Determine the (x, y) coordinate at the center of the cell enclosing the given text.  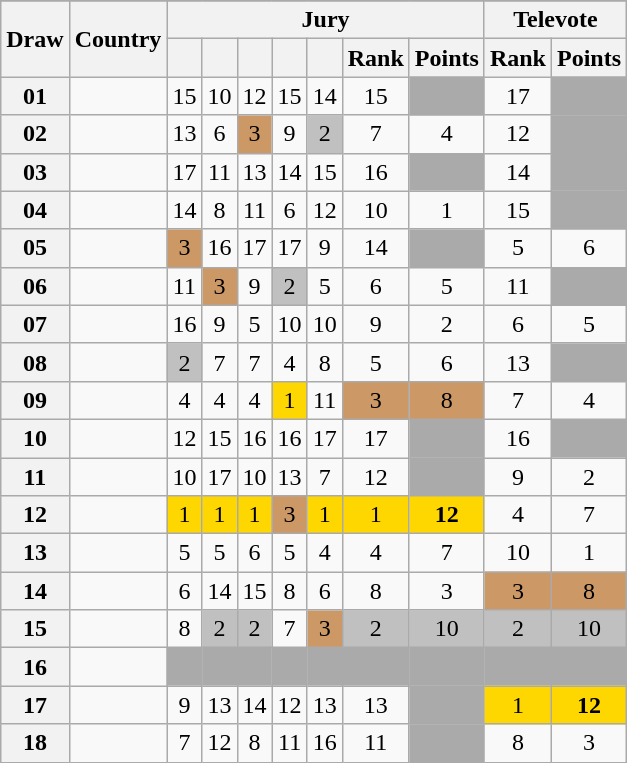
02 (35, 134)
06 (35, 286)
Draw (35, 39)
05 (35, 248)
07 (35, 324)
09 (35, 400)
Televote (555, 20)
08 (35, 362)
01 (35, 96)
Jury (326, 20)
Country (118, 39)
04 (35, 210)
03 (35, 172)
18 (35, 743)
